Locate the cell with the specified text and output its [x, y] center coordinate. 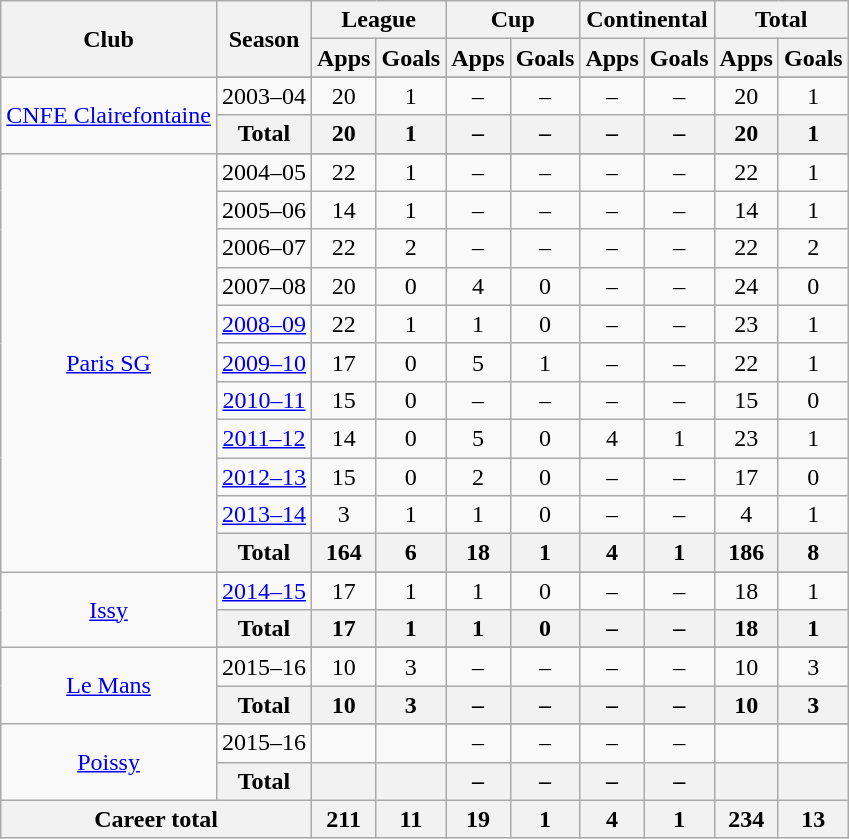
Continental [647, 20]
164 [344, 553]
2011–12 [264, 438]
2005–06 [264, 210]
186 [746, 553]
2004–05 [264, 172]
Career total [156, 819]
6 [411, 553]
13 [813, 819]
2009–10 [264, 362]
League [379, 20]
Poissy [109, 762]
211 [344, 819]
CNFE Clairefontaine [109, 115]
24 [746, 286]
2014–15 [264, 591]
2006–07 [264, 248]
Season [264, 39]
Club [109, 39]
2012–13 [264, 477]
2010–11 [264, 400]
8 [813, 553]
2008–09 [264, 324]
19 [478, 819]
234 [746, 819]
Le Mans [109, 686]
Paris SG [109, 362]
Issy [109, 610]
2007–08 [264, 286]
2013–14 [264, 515]
2003–04 [264, 96]
11 [411, 819]
Cup [513, 20]
